From the cell containing the given text, extract its center point as (X, Y) coordinate. 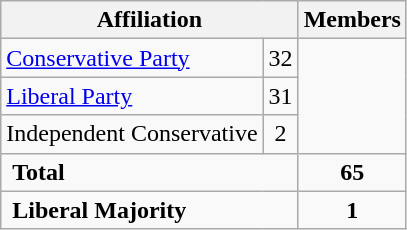
Total (150, 172)
Members (352, 20)
Liberal Party (132, 96)
31 (280, 96)
Conservative Party (132, 58)
Independent Conservative (132, 134)
65 (352, 172)
Affiliation (150, 20)
Liberal Majority (150, 210)
32 (280, 58)
2 (280, 134)
1 (352, 210)
